Return the (X, Y) coordinate for the center point of the cell that contains the specified text.  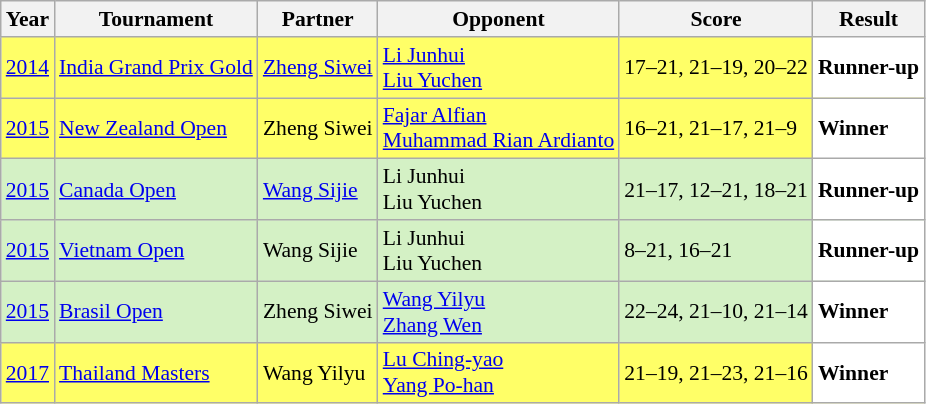
21–19, 21–23, 21–16 (716, 372)
India Grand Prix Gold (156, 68)
Lu Ching-yao Yang Po-han (499, 372)
Canada Open (156, 190)
Wang Yilyu Zhang Wen (499, 312)
8–21, 16–21 (716, 250)
17–21, 21–19, 20–22 (716, 68)
Result (868, 19)
Wang Yilyu (318, 372)
2014 (28, 68)
Partner (318, 19)
Brasil Open (156, 312)
Thailand Masters (156, 372)
Year (28, 19)
16–21, 21–17, 21–9 (716, 128)
22–24, 21–10, 21–14 (716, 312)
21–17, 12–21, 18–21 (716, 190)
Fajar Alfian Muhammad Rian Ardianto (499, 128)
Opponent (499, 19)
2017 (28, 372)
Vietnam Open (156, 250)
Score (716, 19)
Tournament (156, 19)
New Zealand Open (156, 128)
